Find where the given text appears and provide that cell's center as [X, Y] coordinate. 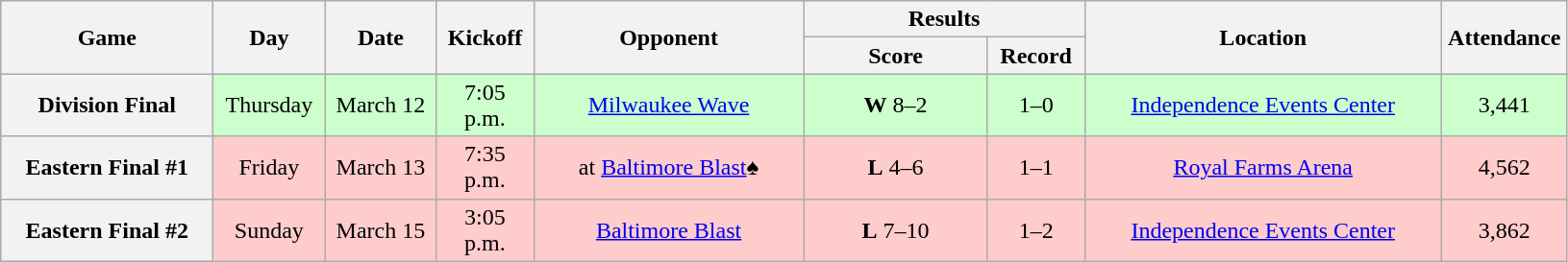
Friday [269, 167]
4,562 [1504, 167]
Attendance [1504, 37]
Sunday [269, 230]
at Baltimore Blast♠ [669, 167]
Eastern Final #1 [108, 167]
March 15 [381, 230]
L 4–6 [896, 167]
Day [269, 37]
Division Final [108, 106]
1–1 [1036, 167]
Game [108, 37]
7:05 p.m. [485, 106]
Thursday [269, 106]
Eastern Final #2 [108, 230]
1–2 [1036, 230]
Royal Farms Arena [1263, 167]
Kickoff [485, 37]
March 13 [381, 167]
Score [896, 56]
March 12 [381, 106]
Location [1263, 37]
1–0 [1036, 106]
Baltimore Blast [669, 230]
L 7–10 [896, 230]
3:05 p.m. [485, 230]
Opponent [669, 37]
7:35 p.m. [485, 167]
Record [1036, 56]
W 8–2 [896, 106]
3,441 [1504, 106]
Date [381, 37]
Milwaukee Wave [669, 106]
3,862 [1504, 230]
Results [944, 19]
